Pinpoint the cell where the given text exists, returning its [X, Y] midpoint coordinate. 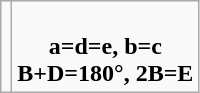
a=d=e, b=cB+D=180°, 2B=E [106, 47]
